Provide the (X, Y) coordinate of the cell's center where the given text is located.  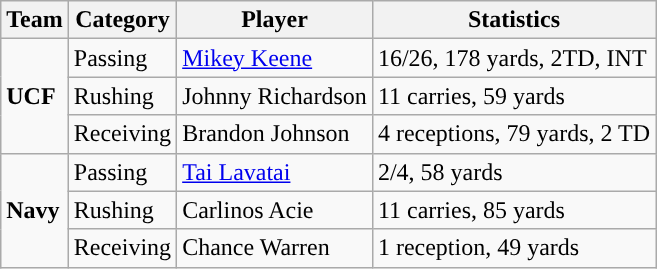
2/4, 58 yards (514, 172)
4 receptions, 79 yards, 2 TD (514, 134)
Chance Warren (275, 248)
11 carries, 59 yards (514, 96)
Brandon Johnson (275, 134)
16/26, 178 yards, 2TD, INT (514, 58)
UCF (35, 96)
Team (35, 20)
1 reception, 49 yards (514, 248)
Mikey Keene (275, 58)
Johnny Richardson (275, 96)
Category (122, 20)
Player (275, 20)
11 carries, 85 yards (514, 210)
Statistics (514, 20)
Tai Lavatai (275, 172)
Navy (35, 210)
Carlinos Acie (275, 210)
